Provide the [x, y] coordinate of the cell's center where the given text is located.  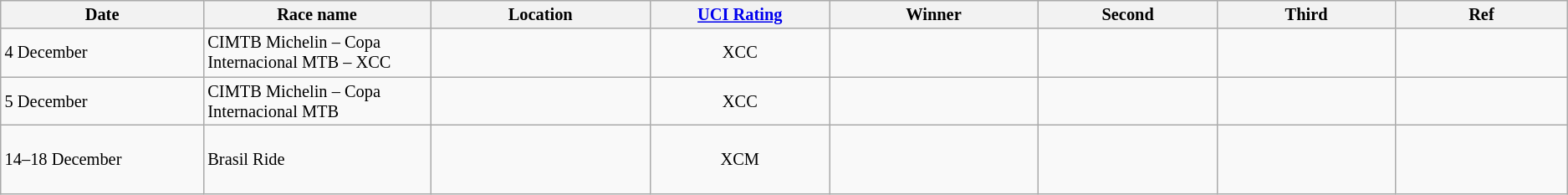
CIMTB Michelin – Copa Internacional MTB [316, 101]
XCM [740, 159]
Brasil Ride [316, 159]
Ref [1482, 14]
CIMTB Michelin – Copa Internacional MTB – XCC [316, 53]
Race name [316, 14]
Second [1127, 14]
Winner [933, 14]
14–18 December [102, 159]
Date [102, 14]
Location [540, 14]
5 December [102, 101]
Third [1306, 14]
4 December [102, 53]
UCI Rating [740, 14]
